From the cell containing the given text, extract its center point as [X, Y] coordinate. 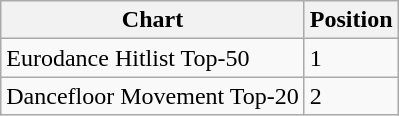
2 [351, 96]
1 [351, 58]
Position [351, 20]
Dancefloor Movement Top-20 [153, 96]
Eurodance Hitlist Top-50 [153, 58]
Chart [153, 20]
